Find where the given text appears and provide that cell's center as (X, Y) coordinate. 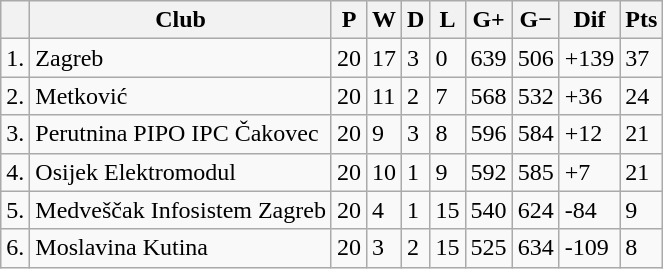
Medveščak Infosistem Zagreb (181, 210)
4. (16, 172)
17 (384, 58)
Moslavina Kutina (181, 248)
Pts (642, 20)
596 (488, 134)
24 (642, 96)
G− (536, 20)
11 (384, 96)
L (448, 20)
592 (488, 172)
540 (488, 210)
6. (16, 248)
5. (16, 210)
585 (536, 172)
3. (16, 134)
634 (536, 248)
+7 (590, 172)
Metković (181, 96)
624 (536, 210)
Club (181, 20)
-109 (590, 248)
7 (448, 96)
Perutnina PIPO IPC Čakovec (181, 134)
0 (448, 58)
532 (536, 96)
G+ (488, 20)
1. (16, 58)
525 (488, 248)
4 (384, 210)
584 (536, 134)
-84 (590, 210)
568 (488, 96)
Zagreb (181, 58)
+12 (590, 134)
D (416, 20)
P (348, 20)
+139 (590, 58)
37 (642, 58)
Osijek Elektromodul (181, 172)
2. (16, 96)
10 (384, 172)
Dif (590, 20)
506 (536, 58)
W (384, 20)
639 (488, 58)
+36 (590, 96)
